Return [x, y] of the center of cell containing provided text 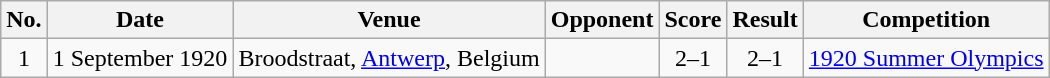
Venue [389, 20]
1920 Summer Olympics [926, 58]
1 [24, 58]
Opponent [602, 20]
No. [24, 20]
Date [140, 20]
Competition [926, 20]
Result [765, 20]
Broodstraat, Antwerp, Belgium [389, 58]
Score [693, 20]
1 September 1920 [140, 58]
